Return [x, y] of the center of cell containing provided text 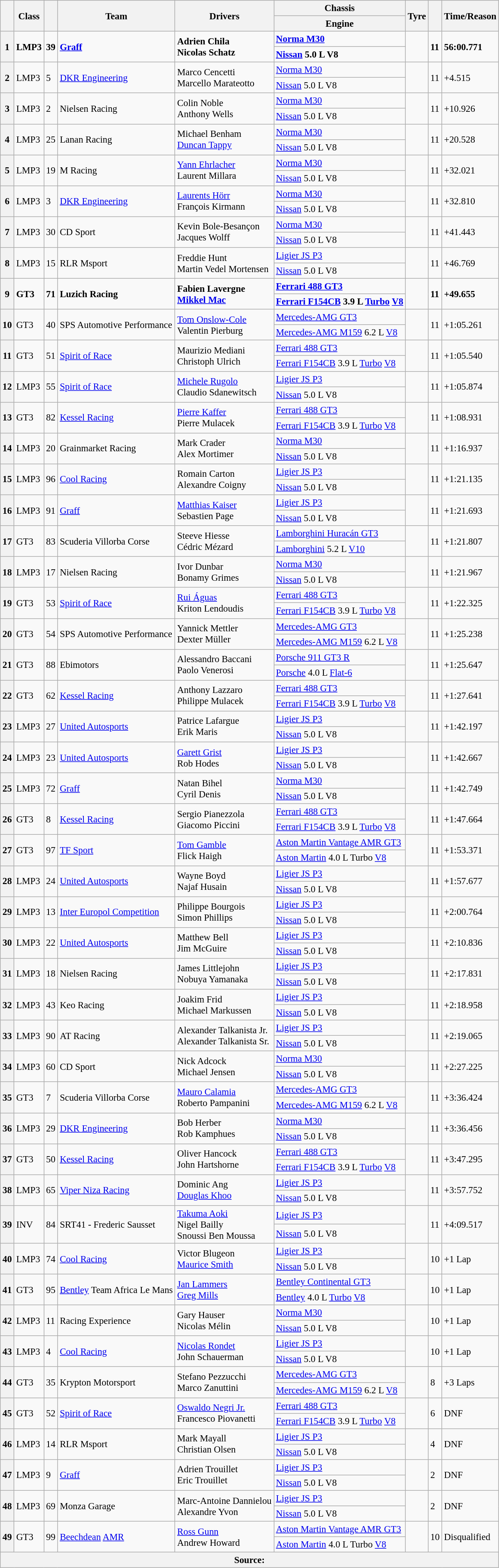
+1:21.135 [470, 479]
SRT41 - Frederic Sausset [116, 1224]
88 [51, 665]
72 [51, 788]
1 [7, 47]
Matthias Kaiser Sebastien Page [224, 510]
41 [7, 1290]
Garett Grist Rob Hodes [224, 757]
+1:25.647 [470, 665]
Dominic Ang Douglas Khoo [224, 1190]
+1:05.261 [470, 325]
+1:21.807 [470, 541]
36 [7, 1129]
Alexander Talkanista Jr. Alexander Talkanista Sr. [224, 1036]
+1:25.238 [470, 634]
+4:09.517 [470, 1224]
47 [7, 1475]
Ross Gunn Andrew Howard [224, 1537]
+2:00.764 [470, 912]
Joakim Frid Michael Markussen [224, 1005]
+1:08.931 [470, 418]
Nicolas Rondet John Schauerman [224, 1351]
+3:57.752 [470, 1190]
Class [29, 16]
Yann Ehrlacher Laurent Millara [224, 170]
Kevin Bole-Besançon Jacques Wolff [224, 232]
21 [7, 665]
Tom Gamble Flick Haigh [224, 850]
Adrien Chila Nicolas Schatz [224, 47]
+1:21.693 [470, 510]
+2:19.065 [470, 1036]
90 [51, 1036]
Matthew Bell Jim McGuire [224, 943]
Time/Reason [470, 16]
+49.655 [470, 294]
Marc-Antoine Dannielou Alexandre Yvon [224, 1506]
Oliver Hancock John Hartshorne [224, 1159]
44 [7, 1383]
Fabien Lavergne Mikkel Mac [224, 294]
+1:53.371 [470, 850]
96 [51, 479]
+1:22.325 [470, 603]
Bentley Continental GT3 [340, 1282]
Engine [340, 24]
Yannick Mettler Dexter Müller [224, 634]
Michael Benham Duncan Tappy [224, 140]
Stefano Pezzucchi Marco Zanuttini [224, 1383]
Luzich Racing [116, 294]
Gary Hauser Nicolas Mélin [224, 1320]
12 [7, 386]
52 [51, 1413]
+1:42.667 [470, 757]
+41.443 [470, 232]
Beechdean AMR [116, 1537]
82 [51, 418]
Source: [249, 1560]
Bob Herber Rob Kamphues [224, 1129]
+1:05.540 [470, 356]
Pierre Kaffer Pierre Mulacek [224, 418]
Marco Cencetti Marcello Marateotto [224, 77]
31 [7, 974]
Lanan Racing [116, 140]
+1:47.664 [470, 820]
Team [116, 16]
+1:42.197 [470, 727]
Laurents Hörr François Kirmann [224, 201]
Monza Garage [116, 1506]
Lamborghini Huracán GT3 [340, 533]
Rui Águas Kriton Lendoudis [224, 603]
+20.528 [470, 140]
99 [51, 1537]
Nick Adcock Michael Jensen [224, 1066]
AT Racing [116, 1036]
Takuma Aoki Nigel Bailly Snoussi Ben Moussa [224, 1224]
62 [51, 695]
Oswaldo Negri Jr. Francesco Piovanetti [224, 1413]
Drivers [224, 16]
+1:27.641 [470, 695]
+3:36.456 [470, 1129]
49 [7, 1537]
Ivor Dunbar Bonamy Grimes [224, 572]
84 [51, 1224]
37 [7, 1159]
Bentley Team Africa Le Mans [116, 1290]
51 [51, 356]
Jan Lammers Greg Mills [224, 1290]
+1:42.749 [470, 788]
60 [51, 1066]
Natan Bihel Cyril Denis [224, 788]
Bentley 4.0 L Turbo V8 [340, 1298]
+2:27.225 [470, 1066]
+1:16.937 [470, 449]
53 [51, 603]
+2:17.831 [470, 974]
38 [7, 1190]
+4.515 [470, 77]
50 [51, 1159]
69 [51, 1506]
45 [7, 1413]
+1:57.677 [470, 881]
16 [7, 510]
Maurizio Mediani Christoph Ulrich [224, 356]
Tyre [417, 16]
Romain Carton Alexandre Coigny [224, 479]
+2:18.958 [470, 1005]
Mark Crader Alex Mortimer [224, 449]
+3:47.295 [470, 1159]
46 [7, 1444]
Victor Blugeon Maurice Smith [224, 1259]
Racing Experience [116, 1320]
Mark Mayall Christian Olsen [224, 1444]
Philippe Bourgois Simon Phillips [224, 912]
34 [7, 1066]
54 [51, 634]
Tom Onslow-Cole Valentin Pierburg [224, 325]
Disqualified [470, 1537]
65 [51, 1190]
74 [51, 1259]
Grainmarket Racing [116, 449]
Patrice Lafargue Erik Maris [224, 727]
28 [7, 881]
+3 Laps [470, 1383]
71 [51, 294]
Steeve Hiesse Cédric Mézard [224, 541]
91 [51, 510]
Alessandro Baccani Paolo Venerosi [224, 665]
32 [7, 1005]
Viper Niza Racing [116, 1190]
42 [7, 1320]
+10.926 [470, 109]
48 [7, 1506]
INV [29, 1224]
Michele Rugolo Claudio Sdanewitsch [224, 386]
Porsche 4.0 L Flat-6 [340, 672]
26 [7, 820]
95 [51, 1290]
83 [51, 541]
+46.769 [470, 263]
James Littlejohn Nobuya Yamanaka [224, 974]
Lamborghini 5.2 L V10 [340, 549]
+3:36.424 [470, 1097]
Adrien Trouillet Eric Trouillet [224, 1475]
Sergio Pianezzola Giacomo Piccini [224, 820]
Anthony Lazzaro Philippe Mulacek [224, 695]
97 [51, 850]
56:00.771 [470, 47]
Inter Europol Competition [116, 912]
M Racing [116, 170]
Ebimotors [116, 665]
+32.021 [470, 170]
Colin Noble Anthony Wells [224, 109]
+1:05.874 [470, 386]
Freddie Hunt Martin Vedel Mortensen [224, 263]
Chassis [340, 8]
+32.810 [470, 201]
+1:21.967 [470, 572]
Porsche 911 GT3 R [340, 657]
33 [7, 1036]
55 [51, 386]
Krypton Motorsport [116, 1383]
Keo Racing [116, 1005]
Wayne Boyd Najaf Husain [224, 881]
Mauro Calamia Roberto Pampanini [224, 1097]
+2:10.836 [470, 943]
TF Sport [116, 850]
